Output the (X, Y) coordinate of the center of the cell containing the given text.  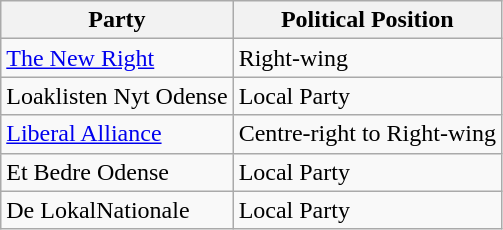
De LokalNationale (117, 210)
Liberal Alliance (117, 134)
Party (117, 20)
Centre-right to Right-wing (367, 134)
Loaklisten Nyt Odense (117, 96)
The New Right (117, 58)
Political Position (367, 20)
Et Bedre Odense (117, 172)
Right-wing (367, 58)
